From the cell containing the given text, extract its center point as [X, Y] coordinate. 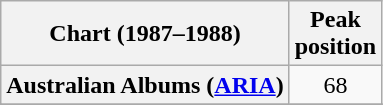
68 [335, 85]
Chart (1987–1988) [145, 34]
Peakposition [335, 34]
Australian Albums (ARIA) [145, 85]
